Find where the given text appears and provide that cell's center as (X, Y) coordinate. 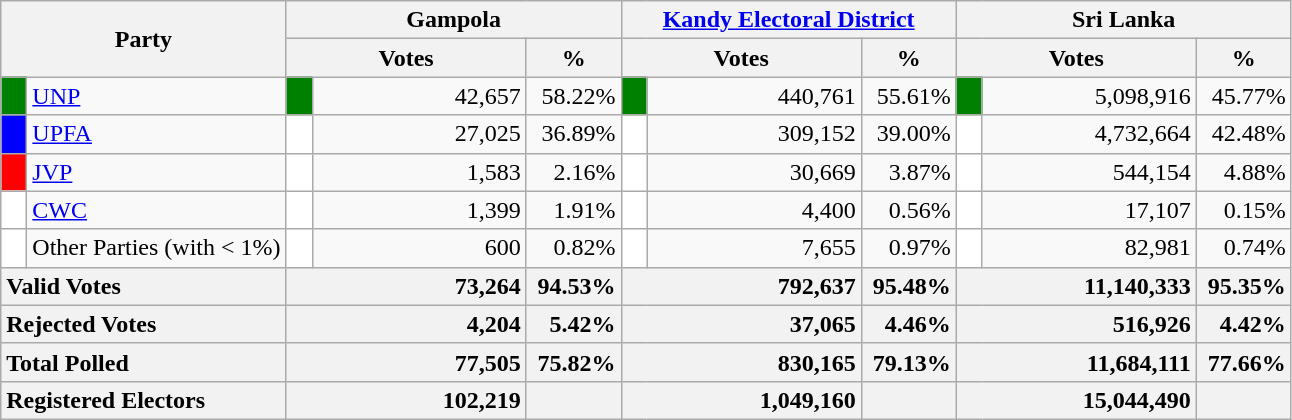
102,219 (406, 400)
Registered Electors (144, 400)
39.00% (908, 134)
0.74% (1244, 248)
Sri Lanka (1124, 20)
Party (144, 39)
95.35% (1244, 286)
17,107 (1089, 210)
30,669 (754, 172)
4.42% (1244, 324)
JVP (156, 172)
73,264 (406, 286)
1,583 (419, 172)
77,505 (406, 362)
309,152 (754, 134)
37,065 (741, 324)
516,926 (1076, 324)
792,637 (741, 286)
4.46% (908, 324)
2.16% (574, 172)
11,140,333 (1076, 286)
42.48% (1244, 134)
CWC (156, 210)
0.97% (908, 248)
440,761 (754, 96)
4,204 (406, 324)
544,154 (1089, 172)
15,044,490 (1076, 400)
79.13% (908, 362)
Valid Votes (144, 286)
1,399 (419, 210)
1,049,160 (741, 400)
94.53% (574, 286)
0.56% (908, 210)
4,732,664 (1089, 134)
45.77% (1244, 96)
Gampola (454, 20)
UNP (156, 96)
UPFA (156, 134)
0.15% (1244, 210)
Total Polled (144, 362)
Rejected Votes (144, 324)
7,655 (754, 248)
5.42% (574, 324)
1.91% (574, 210)
11,684,111 (1076, 362)
Other Parties (with < 1%) (156, 248)
0.82% (574, 248)
5,098,916 (1089, 96)
95.48% (908, 286)
600 (419, 248)
42,657 (419, 96)
75.82% (574, 362)
830,165 (741, 362)
55.61% (908, 96)
4,400 (754, 210)
Kandy Electoral District (788, 20)
77.66% (1244, 362)
82,981 (1089, 248)
3.87% (908, 172)
36.89% (574, 134)
27,025 (419, 134)
58.22% (574, 96)
4.88% (1244, 172)
